Provide the [X, Y] coordinate of the cell's center where the given text is located.  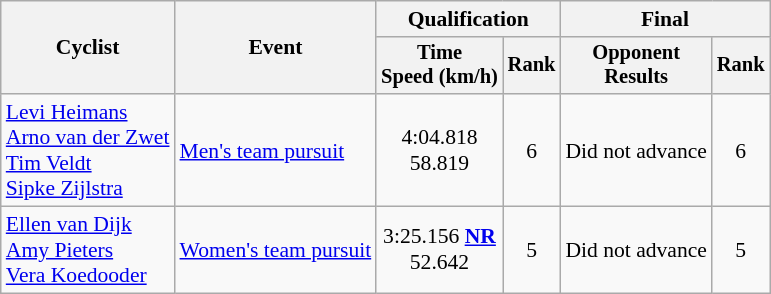
Event [276, 48]
Cyclist [88, 48]
Final [664, 19]
OpponentResults [636, 66]
3:25.156 NR52.642 [440, 250]
TimeSpeed (km/h) [440, 66]
Ellen van DijkAmy PietersVera Koedooder [88, 250]
Qualification [468, 19]
4:04.81858.819 [440, 150]
Women's team pursuit [276, 250]
Levi HeimansArno van der ZwetTim VeldtSipke Zijlstra [88, 150]
Men's team pursuit [276, 150]
